For the text-containing cell, return its midpoint in [X, Y] coordinate format. 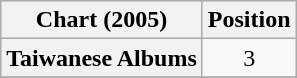
Taiwanese Albums [102, 58]
Position [249, 20]
Chart (2005) [102, 20]
3 [249, 58]
